Search for the cell housing the specified text and yield its (x, y) center coordinate. 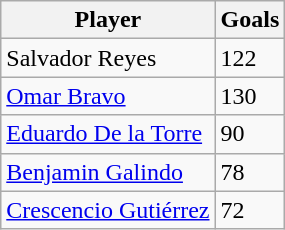
78 (250, 172)
72 (250, 210)
Goals (250, 20)
Eduardo De la Torre (108, 134)
Player (108, 20)
130 (250, 96)
90 (250, 134)
Salvador Reyes (108, 58)
Benjamin Galindo (108, 172)
Crescencio Gutiérrez (108, 210)
122 (250, 58)
Omar Bravo (108, 96)
